Return the (x, y) coordinate for the center point of the cell that contains the specified text.  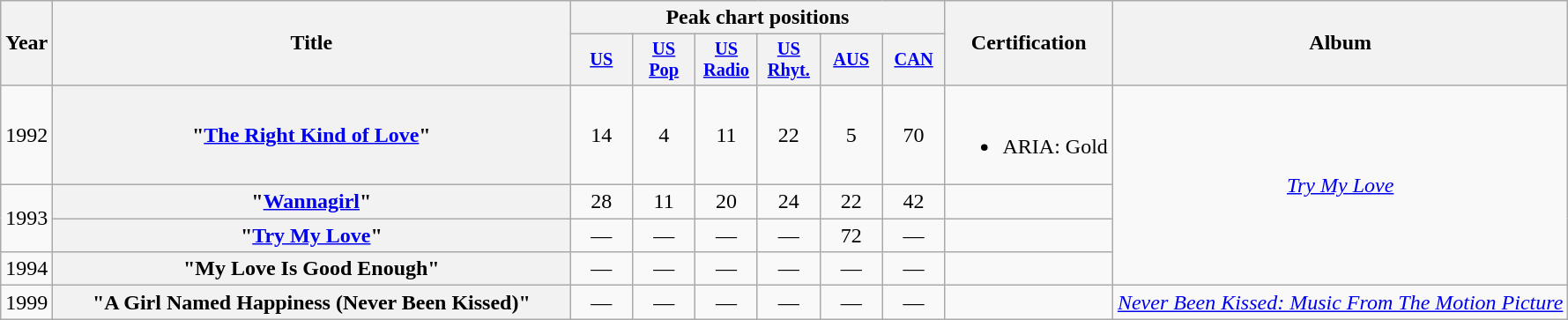
28 (601, 202)
1992 (26, 134)
Year (26, 43)
70 (913, 134)
US (601, 60)
"A Girl Named Happiness (Never Been Kissed)" (312, 302)
CAN (913, 60)
72 (851, 235)
US Rhyt. (788, 60)
AUS (851, 60)
4 (665, 134)
"Wannagirl" (312, 202)
"My Love Is Good Enough" (312, 269)
Peak chart positions (758, 18)
Certification (1029, 43)
US Radio (726, 60)
Album (1340, 43)
US Pop (665, 60)
1993 (26, 219)
Try My Love (1340, 185)
ARIA: Gold (1029, 134)
Title (312, 43)
5 (851, 134)
1999 (26, 302)
14 (601, 134)
Never Been Kissed: Music From The Motion Picture (1340, 302)
20 (726, 202)
"The Right Kind of Love" (312, 134)
"Try My Love" (312, 235)
24 (788, 202)
1994 (26, 269)
42 (913, 202)
